Pinpoint the cell where the given text exists, returning its [x, y] midpoint coordinate. 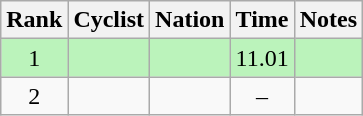
Nation [190, 20]
Notes [328, 20]
2 [34, 96]
1 [34, 58]
– [262, 96]
Rank [34, 20]
11.01 [262, 58]
Cyclist [109, 20]
Time [262, 20]
